Detect which cell encompasses the target text, then output its [x, y] center coordinate. 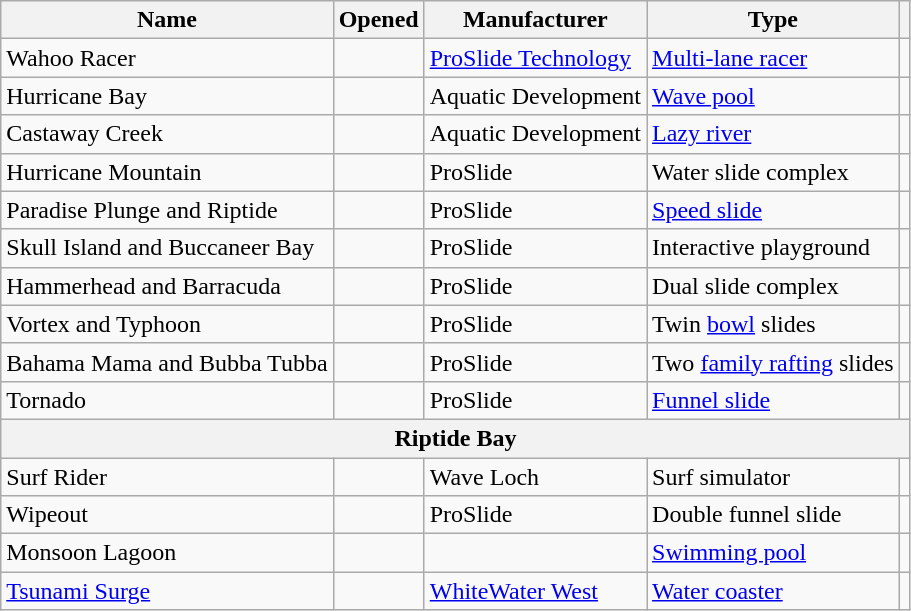
Wahoo Racer [167, 58]
Monsoon Lagoon [167, 553]
Skull Island and Buccaneer Bay [167, 248]
Hurricane Mountain [167, 172]
Twin bowl slides [774, 324]
Water coaster [774, 591]
Speed slide [774, 210]
Name [167, 20]
Bahama Mama and Bubba Tubba [167, 362]
Surf Rider [167, 477]
Hurricane Bay [167, 96]
ProSlide Technology [535, 58]
Hammerhead and Barracuda [167, 286]
Castaway Creek [167, 134]
Two family rafting slides [774, 362]
Multi-lane racer [774, 58]
Surf simulator [774, 477]
Opened [378, 20]
Tornado [167, 400]
Tsunami Surge [167, 591]
Double funnel slide [774, 515]
Manufacturer [535, 20]
Wave pool [774, 96]
Wipeout [167, 515]
Wave Loch [535, 477]
Vortex and Typhoon [167, 324]
Type [774, 20]
Funnel slide [774, 400]
Riptide Bay [456, 438]
Interactive playground [774, 248]
Water slide complex [774, 172]
Paradise Plunge and Riptide [167, 210]
Lazy river [774, 134]
Swimming pool [774, 553]
WhiteWater West [535, 591]
Dual slide complex [774, 286]
